Identify which cell holds the provided text, then report its (x, y) central coordinate. 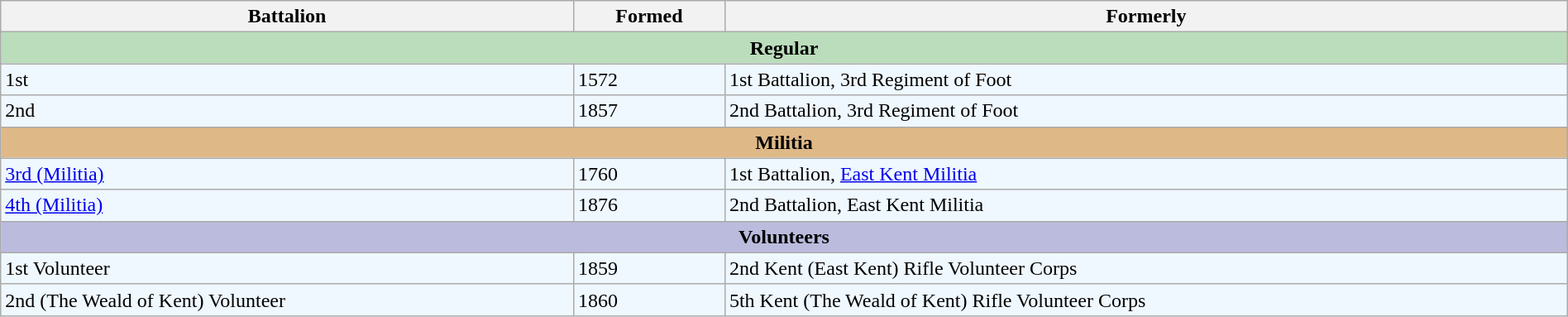
Militia (784, 142)
3rd (Militia) (288, 174)
5th Kent (The Weald of Kent) Rifle Volunteer Corps (1146, 300)
2nd Battalion, 3rd Regiment of Foot (1146, 111)
1859 (648, 268)
2nd (The Weald of Kent) Volunteer (288, 300)
1st Battalion, 3rd Regiment of Foot (1146, 79)
2nd (288, 111)
1st (288, 79)
Formed (648, 17)
1876 (648, 205)
4th (Militia) (288, 205)
1857 (648, 111)
2nd Kent (East Kent) Rifle Volunteer Corps (1146, 268)
Formerly (1146, 17)
Volunteers (784, 237)
Battalion (288, 17)
1760 (648, 174)
Regular (784, 48)
1860 (648, 300)
2nd Battalion, East Kent Militia (1146, 205)
1572 (648, 79)
1st Battalion, East Kent Militia (1146, 174)
1st Volunteer (288, 268)
